Search for the cell housing the specified text and yield its (X, Y) center coordinate. 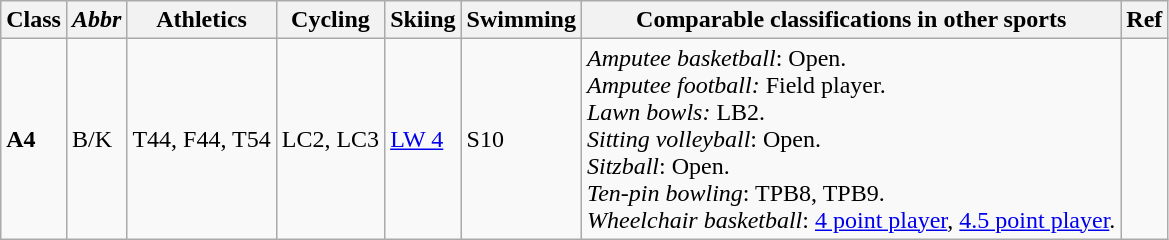
Cycling (330, 20)
Ref (1144, 20)
LC2, LC3 (330, 139)
B/K (96, 139)
Comparable classifications in other sports (850, 20)
Class (34, 20)
Athletics (202, 20)
Skiing (423, 20)
Abbr (96, 20)
S10 (521, 139)
A4 (34, 139)
Swimming (521, 20)
T44, F44, T54 (202, 139)
LW 4 (423, 139)
